Provide the (x, y) coordinate of the cell's center where the given text is located.  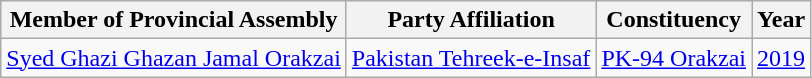
Member of Provincial Assembly (174, 20)
Year (782, 20)
Pakistan Tehreek-e-Insaf (471, 58)
2019 (782, 58)
Syed Ghazi Ghazan Jamal Orakzai (174, 58)
Party Affiliation (471, 20)
Constituency (674, 20)
PK-94 Orakzai (674, 58)
